Return the [X, Y] coordinate for the center point of the cell that contains the specified text.  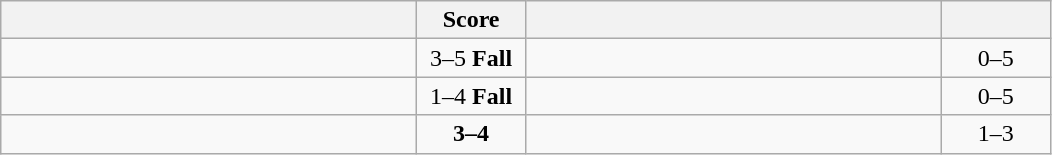
3–4 [472, 134]
1–3 [996, 134]
Score [472, 20]
3–5 Fall [472, 58]
1–4 Fall [472, 96]
